Search for the cell housing the specified text and yield its (X, Y) center coordinate. 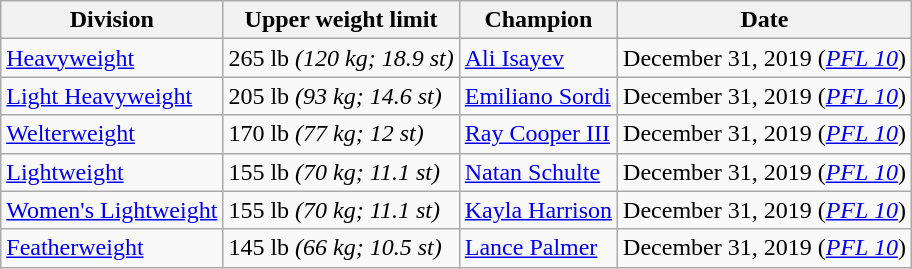
Featherweight (112, 248)
Champion (538, 20)
Lightweight (112, 172)
170 lb (77 kg; 12 st) (341, 134)
Ray Cooper III (538, 134)
Light Heavyweight (112, 96)
Ali Isayev (538, 58)
Welterweight (112, 134)
Heavyweight (112, 58)
Kayla Harrison (538, 210)
Natan Schulte (538, 172)
Emiliano Sordi (538, 96)
265 lb (120 kg; 18.9 st) (341, 58)
Women's Lightweight (112, 210)
Upper weight limit (341, 20)
Lance Palmer (538, 248)
Division (112, 20)
Date (765, 20)
205 lb (93 kg; 14.6 st) (341, 96)
145 lb (66 kg; 10.5 st) (341, 248)
